Output the [x, y] coordinate of the center of the cell containing the given text.  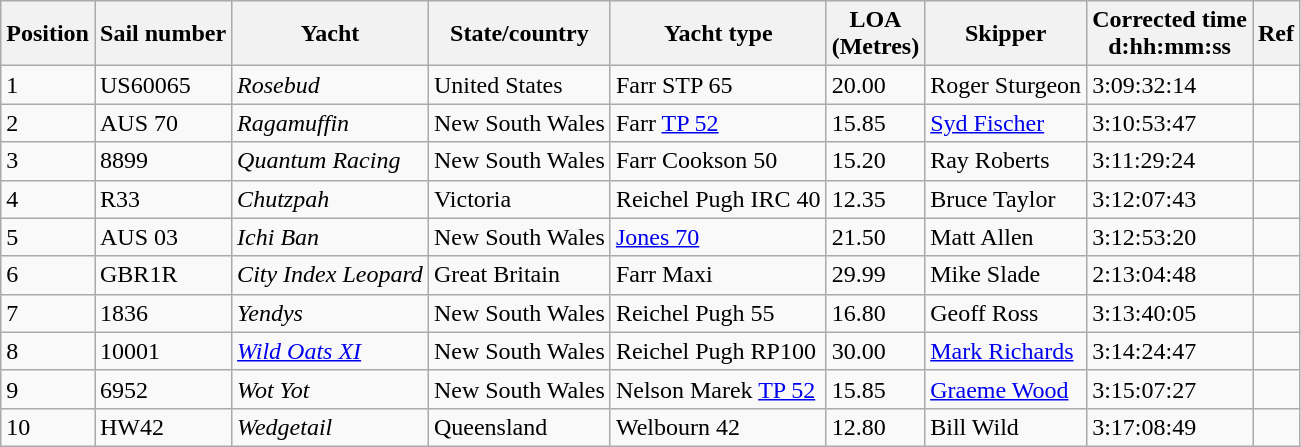
3:10:53:47 [1170, 123]
9 [48, 389]
10 [48, 427]
3:12:53:20 [1170, 237]
15.20 [876, 161]
Ref [1276, 34]
Great Britain [519, 275]
Ichi Ban [330, 237]
1 [48, 85]
3:13:40:05 [1170, 313]
30.00 [876, 351]
3 [48, 161]
12.80 [876, 427]
HW42 [162, 427]
Wild Oats XI [330, 351]
Victoria [519, 199]
3:15:07:27 [1170, 389]
Reichel Pugh RP100 [718, 351]
Matt Allen [1006, 237]
21.50 [876, 237]
Position [48, 34]
29.99 [876, 275]
1836 [162, 313]
Corrected time d:hh:mm:ss [1170, 34]
3:14:24:47 [1170, 351]
2 [48, 123]
10001 [162, 351]
Bruce Taylor [1006, 199]
Graeme Wood [1006, 389]
Farr Cookson 50 [718, 161]
16.80 [876, 313]
Yacht type [718, 34]
Chutzpah [330, 199]
Ragamuffin [330, 123]
Syd Fischer [1006, 123]
Bill Wild [1006, 427]
R33 [162, 199]
7 [48, 313]
3:11:29:24 [1170, 161]
Skipper [1006, 34]
8899 [162, 161]
Jones 70 [718, 237]
6952 [162, 389]
3:17:08:49 [1170, 427]
Ray Roberts [1006, 161]
Farr STP 65 [718, 85]
Mike Slade [1006, 275]
GBR1R [162, 275]
Roger Sturgeon [1006, 85]
Geoff Ross [1006, 313]
Yendys [330, 313]
Nelson Marek TP 52 [718, 389]
Yacht [330, 34]
Farr Maxi [718, 275]
Mark Richards [1006, 351]
US60065 [162, 85]
8 [48, 351]
AUS 03 [162, 237]
6 [48, 275]
Quantum Racing [330, 161]
20.00 [876, 85]
2:13:04:48 [1170, 275]
State/country [519, 34]
Reichel Pugh 55 [718, 313]
5 [48, 237]
Welbourn 42 [718, 427]
City Index Leopard [330, 275]
Queensland [519, 427]
Sail number [162, 34]
United States [519, 85]
LOA (Metres) [876, 34]
Reichel Pugh IRC 40 [718, 199]
3:12:07:43 [1170, 199]
3:09:32:14 [1170, 85]
Rosebud [330, 85]
12.35 [876, 199]
Wot Yot [330, 389]
Wedgetail [330, 427]
Farr TP 52 [718, 123]
4 [48, 199]
AUS 70 [162, 123]
